Determine the (x, y) coordinate at the center of the cell enclosing the given text.  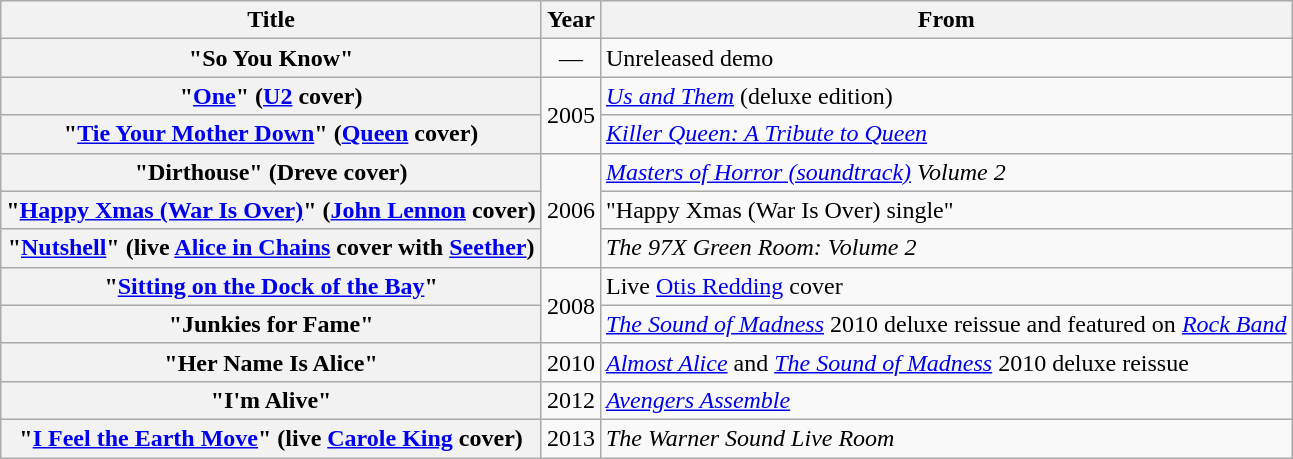
From (946, 20)
2012 (570, 400)
2006 (570, 210)
Masters of Horror (soundtrack) Volume 2 (946, 172)
— (570, 58)
The 97X Green Room: Volume 2 (946, 248)
Year (570, 20)
2005 (570, 115)
The Warner Sound Live Room (946, 438)
Us and Them (deluxe edition) (946, 96)
Avengers Assemble (946, 400)
Unreleased demo (946, 58)
2008 (570, 305)
Live Otis Redding cover (946, 286)
The Sound of Madness 2010 deluxe reissue and featured on Rock Band (946, 324)
"One" (U2 cover) (272, 96)
"Sitting on the Dock of the Bay" (272, 286)
Almost Alice and The Sound of Madness 2010 deluxe reissue (946, 362)
"Her Name Is Alice" (272, 362)
Title (272, 20)
"Tie Your Mother Down" (Queen cover) (272, 134)
"Junkies for Fame" (272, 324)
"Dirthouse" (Dreve cover) (272, 172)
2013 (570, 438)
"Happy Xmas (War Is Over)" (John Lennon cover) (272, 210)
Killer Queen: A Tribute to Queen (946, 134)
2010 (570, 362)
"So You Know" (272, 58)
"Nutshell" (live Alice in Chains cover with Seether) (272, 248)
"I'm Alive" (272, 400)
"Happy Xmas (War Is Over) single" (946, 210)
"I Feel the Earth Move" (live Carole King cover) (272, 438)
